Locate the cell with the specified text and output its [X, Y] center coordinate. 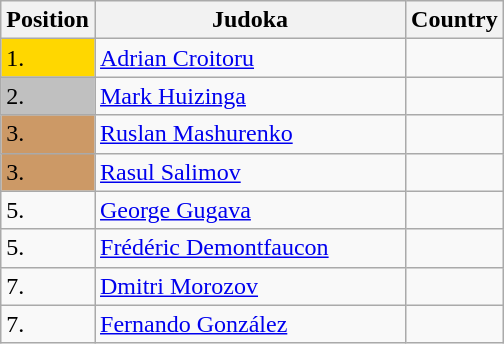
Adrian Croitoru [250, 58]
1. [48, 58]
Fernando González [250, 324]
Ruslan Mashurenko [250, 134]
Country [455, 20]
Dmitri Morozov [250, 286]
Mark Huizinga [250, 96]
George Gugava [250, 210]
Frédéric Demontfaucon [250, 248]
2. [48, 96]
Judoka [250, 20]
Position [48, 20]
Rasul Salimov [250, 172]
